Search for the cell housing the specified text and yield its [x, y] center coordinate. 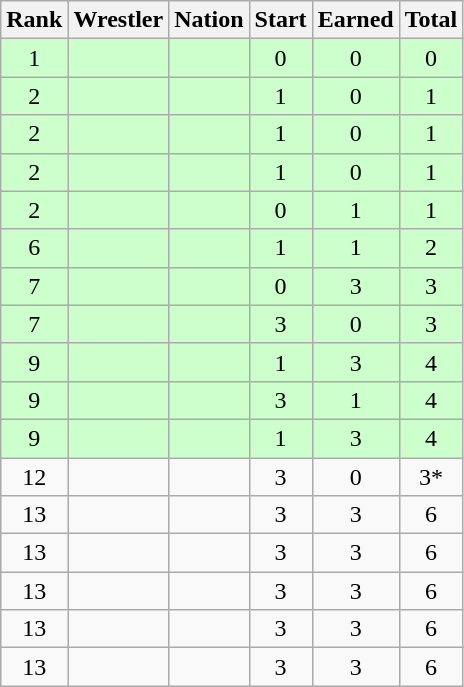
Earned [356, 20]
12 [34, 477]
Nation [209, 20]
Total [431, 20]
Start [280, 20]
Wrestler [118, 20]
Rank [34, 20]
3* [431, 477]
